Return [x, y] of the center of cell containing provided text 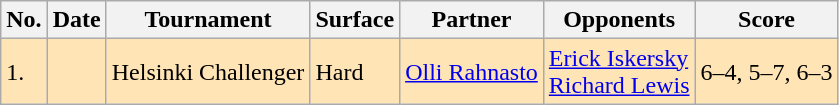
Hard [355, 72]
Partner [472, 20]
Erick Iskersky Richard Lewis [619, 72]
Opponents [619, 20]
Surface [355, 20]
Helsinki Challenger [208, 72]
Olli Rahnasto [472, 72]
Date [76, 20]
1. [24, 72]
Score [766, 20]
Tournament [208, 20]
No. [24, 20]
6–4, 5–7, 6–3 [766, 72]
